Detect which cell encompasses the target text, then output its [x, y] center coordinate. 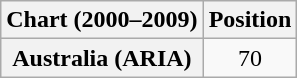
70 [250, 58]
Australia (ARIA) [102, 58]
Chart (2000–2009) [102, 20]
Position [250, 20]
